Output the (x, y) coordinate of the center of the cell containing the given text.  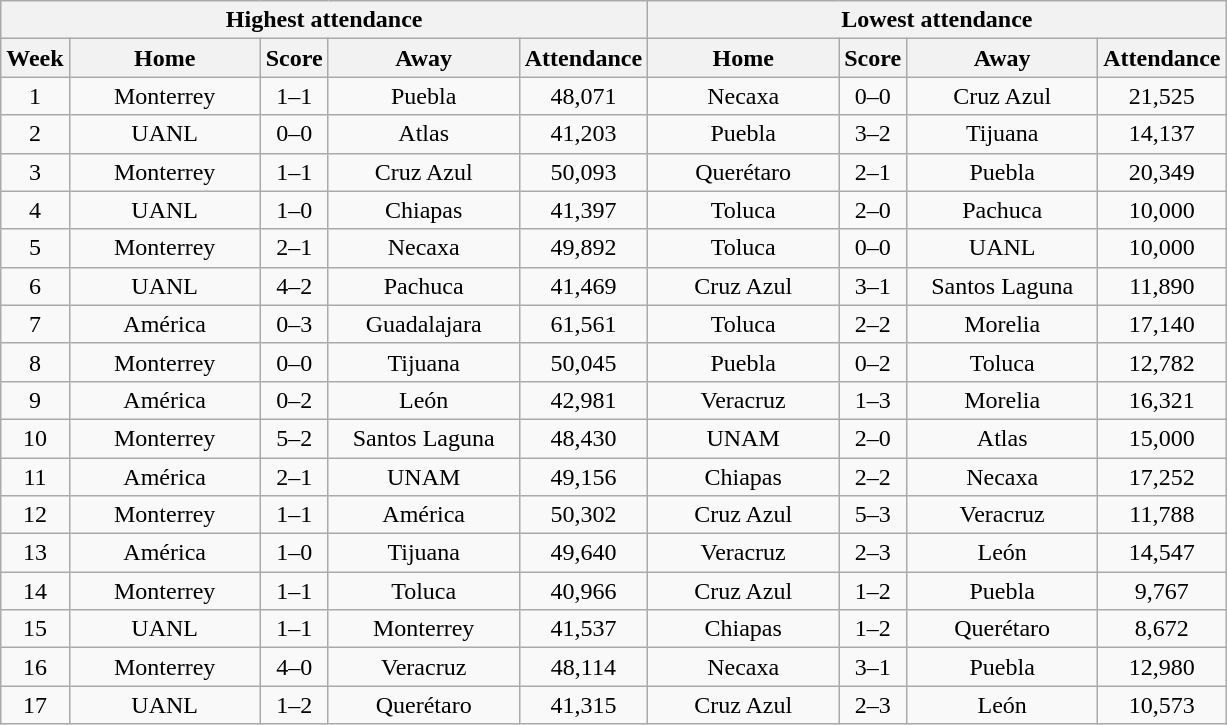
50,093 (583, 172)
17 (35, 705)
4–0 (294, 667)
11 (35, 477)
8 (35, 362)
50,045 (583, 362)
12,782 (1162, 362)
9 (35, 400)
1–3 (873, 400)
11,890 (1162, 286)
14,137 (1162, 134)
41,469 (583, 286)
15 (35, 629)
41,315 (583, 705)
40,966 (583, 591)
48,430 (583, 438)
20,349 (1162, 172)
15,000 (1162, 438)
10 (35, 438)
0–3 (294, 324)
9,767 (1162, 591)
14 (35, 591)
21,525 (1162, 96)
49,640 (583, 553)
14,547 (1162, 553)
49,156 (583, 477)
5 (35, 248)
41,397 (583, 210)
11,788 (1162, 515)
50,302 (583, 515)
5–2 (294, 438)
12 (35, 515)
61,561 (583, 324)
48,071 (583, 96)
3–2 (873, 134)
3 (35, 172)
Week (35, 58)
12,980 (1162, 667)
17,140 (1162, 324)
Guadalajara (424, 324)
41,203 (583, 134)
16,321 (1162, 400)
7 (35, 324)
41,537 (583, 629)
16 (35, 667)
42,981 (583, 400)
Lowest attendance (937, 20)
6 (35, 286)
1 (35, 96)
17,252 (1162, 477)
49,892 (583, 248)
2 (35, 134)
48,114 (583, 667)
Highest attendance (324, 20)
10,573 (1162, 705)
5–3 (873, 515)
8,672 (1162, 629)
4–2 (294, 286)
13 (35, 553)
4 (35, 210)
